Detect which cell encompasses the target text, then output its [X, Y] center coordinate. 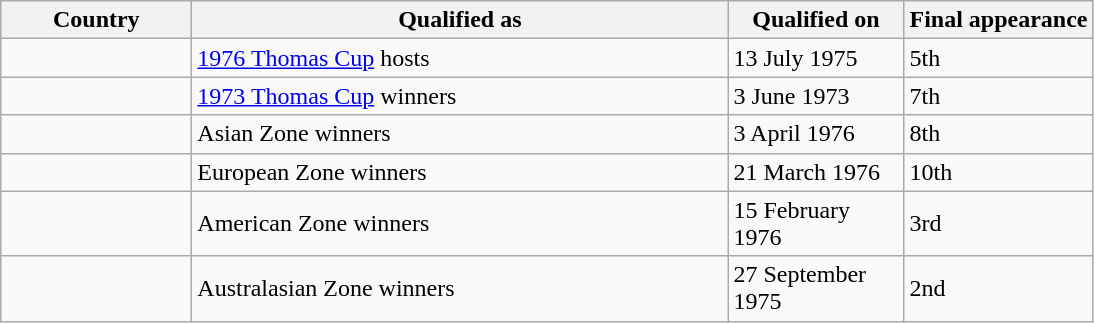
Country [96, 20]
European Zone winners [460, 172]
5th [998, 58]
7th [998, 96]
3 June 1973 [816, 96]
Qualified as [460, 20]
1973 Thomas Cup winners [460, 96]
8th [998, 134]
Australasian Zone winners [460, 288]
27 September 1975 [816, 288]
Asian Zone winners [460, 134]
American Zone winners [460, 224]
1976 Thomas Cup hosts [460, 58]
Final appearance [998, 20]
15 February 1976 [816, 224]
10th [998, 172]
2nd [998, 288]
13 July 1975 [816, 58]
3 April 1976 [816, 134]
21 March 1976 [816, 172]
3rd [998, 224]
Qualified on [816, 20]
